Detect which cell encompasses the target text, then output its (X, Y) center coordinate. 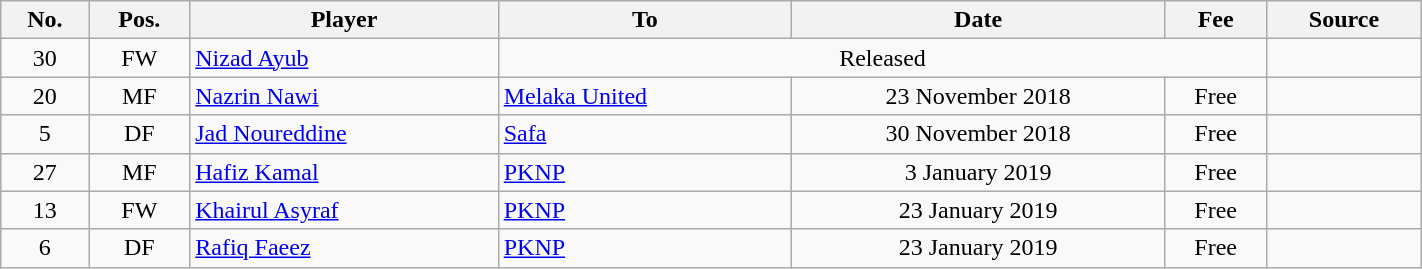
Source (1344, 20)
Safa (644, 134)
Date (978, 20)
30 (45, 58)
Melaka United (644, 96)
Released (882, 58)
5 (45, 134)
Player (344, 20)
20 (45, 96)
30 November 2018 (978, 134)
3 January 2019 (978, 172)
6 (45, 248)
13 (45, 210)
To (644, 20)
27 (45, 172)
Khairul Asyraf (344, 210)
Nizad Ayub (344, 58)
Hafiz Kamal (344, 172)
Fee (1216, 20)
Pos. (140, 20)
Nazrin Nawi (344, 96)
No. (45, 20)
23 November 2018 (978, 96)
Jad Noureddine (344, 134)
Rafiq Faeez (344, 248)
